Scan for the cell matching the given text and deliver its [x, y] coordinate at center. 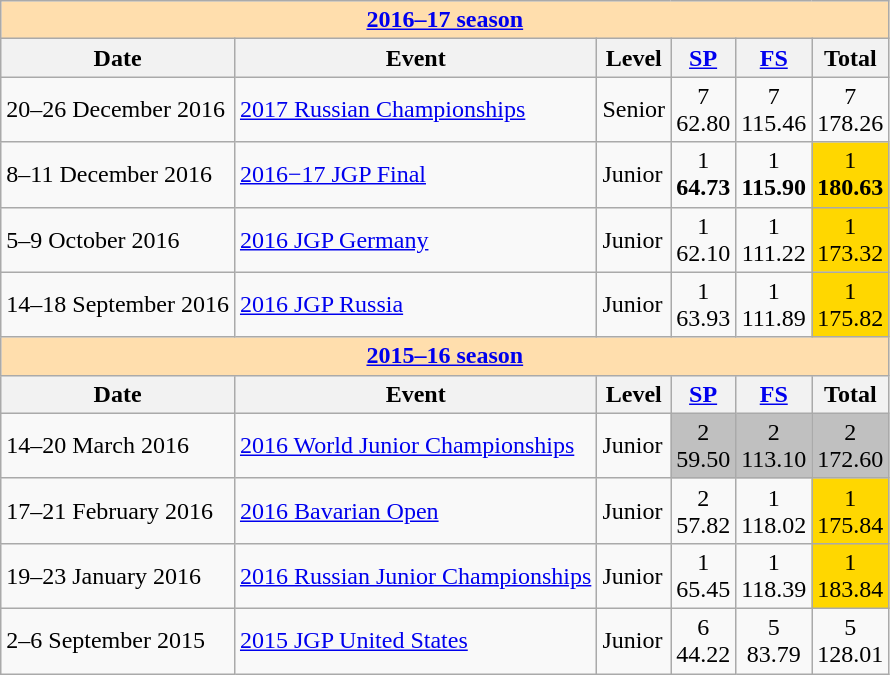
2 172.60 [850, 446]
1 118.02 [774, 510]
2016 Bavarian Open [415, 510]
5–9 October 2016 [118, 240]
1 180.63 [850, 174]
17–21 February 2016 [118, 510]
8–11 December 2016 [118, 174]
1 65.45 [704, 576]
14–18 September 2016 [118, 304]
1 111.22 [774, 240]
1 183.84 [850, 576]
19–23 January 2016 [118, 576]
1 111.89 [774, 304]
2 57.82 [704, 510]
1 173.32 [850, 240]
7 178.26 [850, 110]
Senior [634, 110]
1 118.39 [774, 576]
7 62.80 [704, 110]
2015–16 season [445, 356]
2017 Russian Championships [415, 110]
2015 JGP United States [415, 640]
2016−17 JGP Final [415, 174]
2 113.10 [774, 446]
2016 World Junior Championships [415, 446]
7 115.46 [774, 110]
5 83.79 [774, 640]
1 62.10 [704, 240]
2016 Russian Junior Championships [415, 576]
1 175.84 [850, 510]
1 64.73 [704, 174]
20–26 December 2016 [118, 110]
1 63.93 [704, 304]
5 128.01 [850, 640]
1 115.90 [774, 174]
2–6 September 2015 [118, 640]
1 175.82 [850, 304]
2016 JGP Germany [415, 240]
2016–17 season [445, 20]
2016 JGP Russia [415, 304]
2 59.50 [704, 446]
6 44.22 [704, 640]
14–20 March 2016 [118, 446]
